Identify which cell holds the provided text, then report its (X, Y) central coordinate. 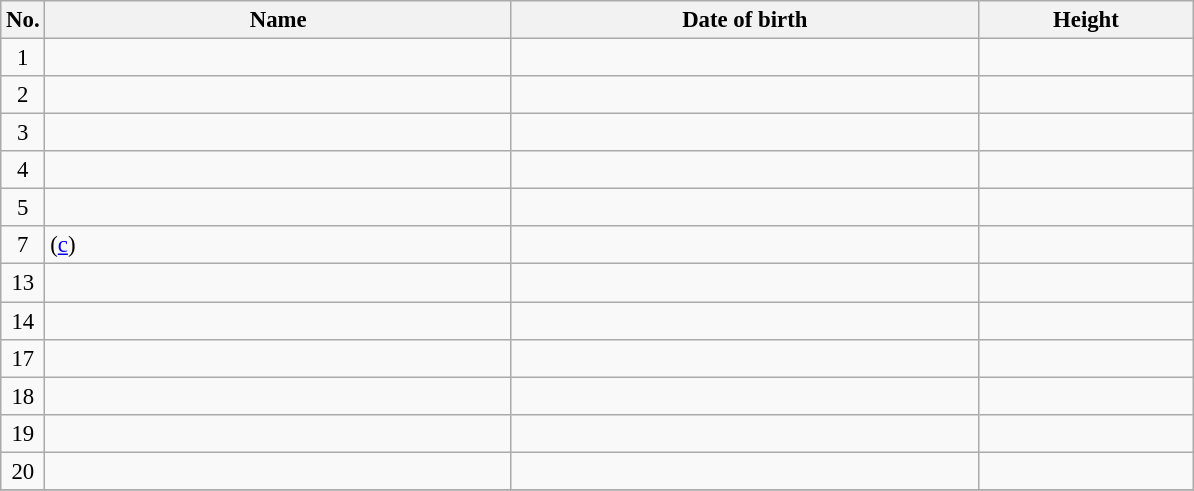
14 (23, 321)
Height (1086, 20)
18 (23, 396)
3 (23, 133)
17 (23, 358)
No. (23, 20)
1 (23, 58)
7 (23, 245)
Name (278, 20)
19 (23, 433)
20 (23, 471)
13 (23, 283)
Date of birth (744, 20)
5 (23, 208)
2 (23, 95)
(c) (278, 245)
4 (23, 170)
